Capture the cell that displays the provided text and extract its [X, Y] central coordinate. 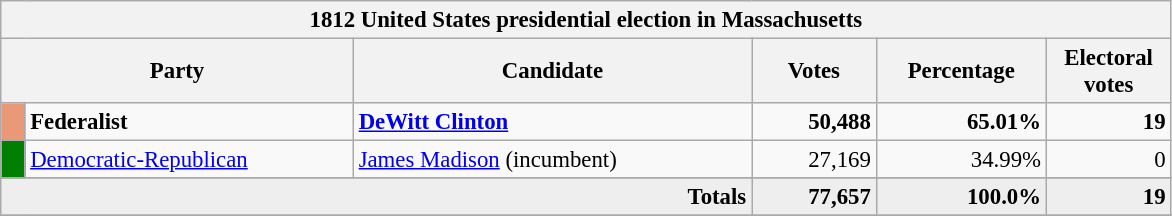
65.01% [961, 122]
77,657 [814, 197]
Candidate [552, 72]
50,488 [814, 122]
Democratic-Republican [189, 160]
1812 United States presidential election in Massachusetts [586, 20]
100.0% [961, 197]
0 [1108, 160]
27,169 [814, 160]
Federalist [189, 122]
Electoral votes [1108, 72]
Totals [376, 197]
34.99% [961, 160]
DeWitt Clinton [552, 122]
James Madison (incumbent) [552, 160]
Party [178, 72]
Percentage [961, 72]
Votes [814, 72]
